Scan for the cell matching the given text and deliver its (x, y) coordinate at center. 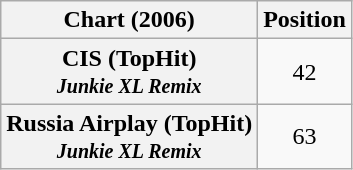
Position (305, 20)
63 (305, 136)
Chart (2006) (130, 20)
Russia Airplay (TopHit)Junkie XL Remix (130, 136)
42 (305, 72)
CIS (TopHit)Junkie XL Remix (130, 72)
